Provide the (x, y) coordinate of the cell's center where the given text is located.  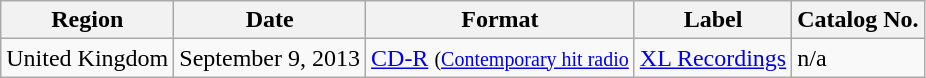
Date (270, 20)
XL Recordings (712, 58)
n/a (858, 58)
Catalog No. (858, 20)
Region (88, 20)
September 9, 2013 (270, 58)
CD-R (Contemporary hit radio (500, 58)
Label (712, 20)
Format (500, 20)
United Kingdom (88, 58)
